Extract the (X, Y) coordinate from the center of the cell holding the provided text.  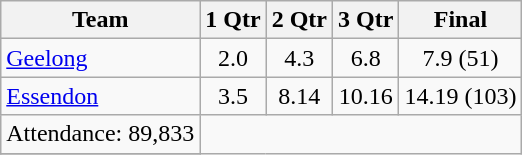
6.8 (366, 58)
Essendon (100, 96)
2.0 (233, 58)
Geelong (100, 58)
7.9 (51) (460, 58)
14.19 (103) (460, 96)
8.14 (299, 96)
3.5 (233, 96)
1 Qtr (233, 20)
3 Qtr (366, 20)
Team (100, 20)
2 Qtr (299, 20)
Final (460, 20)
Attendance: 89,833 (100, 134)
4.3 (299, 58)
10.16 (366, 96)
